Search for the cell housing the specified text and yield its [X, Y] center coordinate. 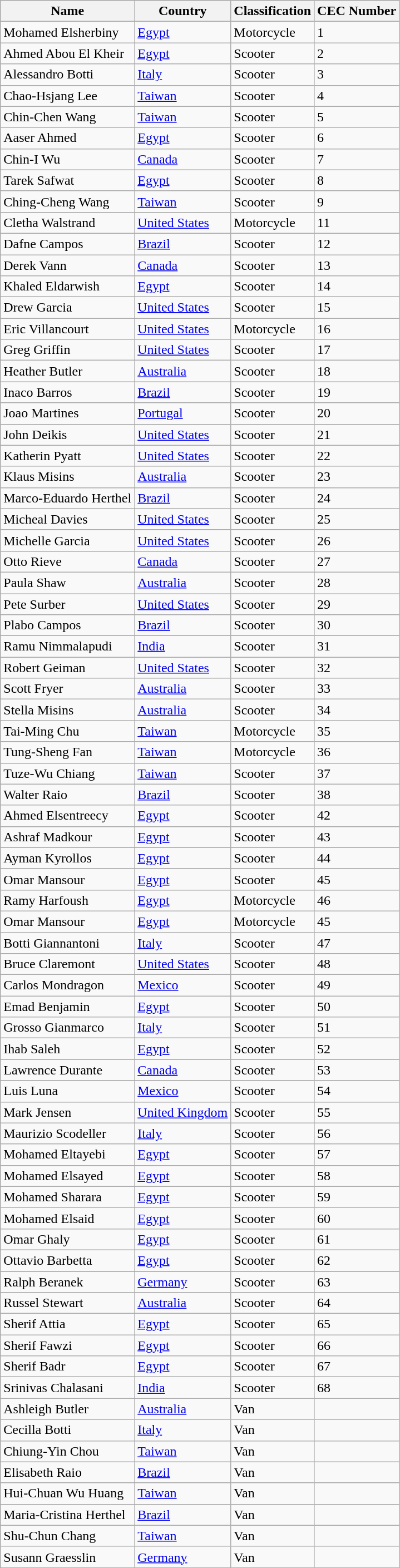
Omar Ghaly [68, 1239]
27 [357, 561]
Aaser Ahmed [68, 138]
Ramu Nimmalapudi [68, 647]
Cecilla Botti [68, 1430]
37 [357, 773]
1 [357, 32]
Stella Misins [68, 710]
64 [357, 1303]
Chiung-Yin Chou [68, 1451]
46 [357, 900]
67 [357, 1367]
Heather Butler [68, 371]
Chin-Chen Wang [68, 117]
Walter Raio [68, 795]
36 [357, 752]
43 [357, 837]
Tuze-Wu Chiang [68, 773]
44 [357, 858]
Mohamed Elsayed [68, 1176]
61 [357, 1239]
8 [357, 180]
51 [357, 1028]
2 [357, 53]
42 [357, 816]
7 [357, 159]
48 [357, 964]
Susann Graesslin [68, 1557]
66 [357, 1345]
Mohamed Elsaid [68, 1218]
13 [357, 265]
Grosso Gianmarco [68, 1028]
33 [357, 689]
Ahmed Elsentreecy [68, 816]
59 [357, 1197]
Lawrence Durante [68, 1070]
24 [357, 498]
Ashleigh Butler [68, 1409]
38 [357, 795]
Sherif Badr [68, 1367]
12 [357, 244]
58 [357, 1176]
Carlos Mondragon [68, 985]
5 [357, 117]
Tarek Safwat [68, 180]
47 [357, 943]
49 [357, 985]
60 [357, 1218]
Chin-I Wu [68, 159]
55 [357, 1112]
Alessandro Botti [68, 75]
56 [357, 1133]
Srinivas Chalasani [68, 1388]
Maria-Cristina Herthel [68, 1515]
United Kingdom [182, 1112]
Drew Garcia [68, 308]
6 [357, 138]
31 [357, 647]
Ihab Saleh [68, 1049]
54 [357, 1091]
Plabo Campos [68, 625]
3 [357, 75]
15 [357, 308]
Sherif Attia [68, 1324]
62 [357, 1260]
Name [68, 11]
Mohamed Elsherbiny [68, 32]
Klaus Misins [68, 477]
30 [357, 625]
23 [357, 477]
Maurizio Scodeller [68, 1133]
57 [357, 1155]
Khaled Eldarwish [68, 287]
Hui-Chuan Wu Huang [68, 1493]
Mohamed Eltayebi [68, 1155]
Robert Geiman [68, 668]
Ahmed Abou El Kheir [68, 53]
Sherif Fawzi [68, 1345]
Paula Shaw [68, 583]
Ching-Cheng Wang [68, 201]
Ralph Beranek [68, 1281]
16 [357, 329]
Elisabeth Raio [68, 1472]
21 [357, 435]
Luis Luna [68, 1091]
Katherin Pyatt [68, 456]
Scott Fryer [68, 689]
Cletha Walstrand [68, 223]
Emad Benjamin [68, 1007]
Country [182, 11]
Russel Stewart [68, 1303]
Inaco Barros [68, 392]
34 [357, 710]
25 [357, 519]
17 [357, 350]
Chao-Hsjang Lee [68, 96]
Ramy Harfoush [68, 900]
35 [357, 731]
Micheal Davies [68, 519]
Dafne Campos [68, 244]
CEC Number [357, 11]
52 [357, 1049]
Tung-Sheng Fan [68, 752]
19 [357, 392]
Bruce Claremont [68, 964]
22 [357, 456]
Ottavio Barbetta [68, 1260]
29 [357, 604]
Portugal [182, 413]
Derek Vann [68, 265]
Botti Giannantoni [68, 943]
Ayman Kyrollos [68, 858]
63 [357, 1281]
68 [357, 1388]
Mark Jensen [68, 1112]
18 [357, 371]
Mohamed Sharara [68, 1197]
32 [357, 668]
28 [357, 583]
4 [357, 96]
14 [357, 287]
Joao Martines [68, 413]
50 [357, 1007]
Greg Griffin [68, 350]
John Deikis [68, 435]
Pete Surber [68, 604]
Tai-Ming Chu [68, 731]
26 [357, 540]
Eric Villancourt [68, 329]
65 [357, 1324]
Ashraf Madkour [68, 837]
53 [357, 1070]
20 [357, 413]
Otto Rieve [68, 561]
9 [357, 201]
Shu-Chun Chang [68, 1536]
11 [357, 223]
Michelle Garcia [68, 540]
Marco-Eduardo Herthel [68, 498]
Classification [273, 11]
